Output the (x, y) coordinate of the center of the cell containing the given text.  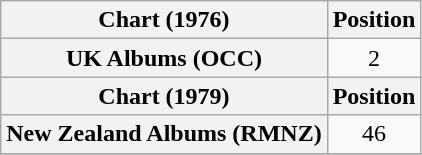
Chart (1979) (164, 96)
2 (374, 58)
UK Albums (OCC) (164, 58)
New Zealand Albums (RMNZ) (164, 134)
46 (374, 134)
Chart (1976) (164, 20)
